Identify which cell holds the provided text, then report its [x, y] central coordinate. 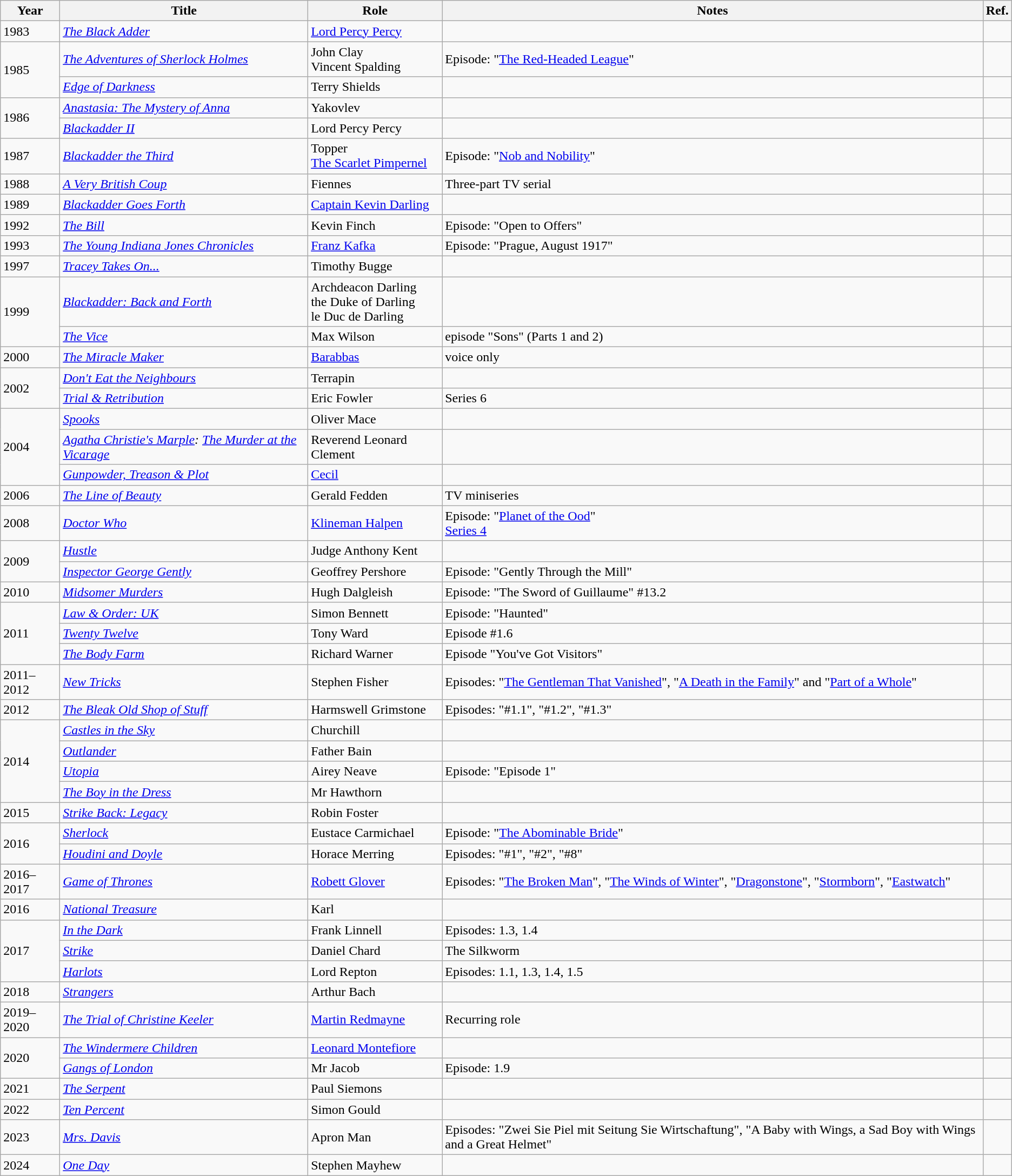
The Adventures of Sherlock Holmes [184, 59]
New Tricks [184, 681]
Episodes: 1.1, 1.3, 1.4, 1.5 [713, 971]
The Serpent [184, 1089]
The Line of Beauty [184, 495]
Utopia [184, 772]
2015 [30, 813]
Harmswell Grimstone [375, 710]
Year [30, 11]
Fiennes [375, 184]
Episode: "Prague, August 1917" [713, 245]
Strike Back: Legacy [184, 813]
Game of Thrones [184, 881]
Doctor Who [184, 523]
Paul Siemons [375, 1089]
Martin Redmayne [375, 1020]
Anastasia: The Mystery of Anna [184, 108]
Terry Shields [375, 87]
Episode: 1.9 [713, 1068]
Oliver Mace [375, 419]
Episode #1.6 [713, 633]
Episodes: "Zwei Sie Piel mit Seitung Sie Wirtschaftung", "A Baby with Wings, a Sad Boy with Wings and a Great Helmet" [713, 1138]
Edge of Darkness [184, 87]
Airey Neave [375, 772]
Inspector George Gently [184, 572]
Eric Fowler [375, 398]
Tony Ward [375, 633]
Episodes: "The Broken Man", "The Winds of Winter", "Dragonstone", "Stormborn", "Eastwatch" [713, 881]
1993 [30, 245]
Harlots [184, 971]
Archdeacon Darlingthe Duke of Darlingle Duc de Darling [375, 302]
Episode: "The Red-Headed League" [713, 59]
2023 [30, 1138]
2018 [30, 992]
Houdini and Doyle [184, 854]
Blackadder: Back and Forth [184, 302]
Title [184, 11]
episode "Sons" (Parts 1 and 2) [713, 337]
Notes [713, 11]
Simon Bennett [375, 613]
Daniel Chard [375, 951]
Apron Man [375, 1138]
2019–2020 [30, 1020]
2008 [30, 523]
Castles in the Sky [184, 730]
2011 [30, 633]
Trial & Retribution [184, 398]
2016–2017 [30, 881]
Barabbas [375, 357]
Terrapin [375, 378]
Episode: "The Abominable Bride" [713, 833]
Captain Kevin Darling [375, 204]
Tracey Takes On... [184, 266]
Twenty Twelve [184, 633]
1989 [30, 204]
Agatha Christie's Marple: The Murder at the Vicarage [184, 447]
The Bill [184, 225]
1986 [30, 118]
Ten Percent [184, 1109]
One Day [184, 1165]
Role [375, 11]
2022 [30, 1109]
The Trial of Christine Keeler [184, 1020]
In the Dark [184, 930]
1985 [30, 69]
2002 [30, 388]
The Boy in the Dress [184, 792]
Yakovlev [375, 108]
Stephen Fisher [375, 681]
Episodes: "#1", "#2", "#8" [713, 854]
2000 [30, 357]
2009 [30, 561]
Blackadder II [184, 128]
Cecil [375, 475]
Episodes: "The Gentleman That Vanished", "A Death in the Family" and "Part of a Whole" [713, 681]
Episode "You've Got Visitors" [713, 654]
Recurring role [713, 1020]
Timothy Bugge [375, 266]
Reverend Leonard Clement [375, 447]
John ClayVincent Spalding [375, 59]
voice only [713, 357]
Klineman Halpen [375, 523]
Franz Kafka [375, 245]
Arthur Bach [375, 992]
TV miniseries [713, 495]
Episode: "Planet of the Ood"Series 4 [713, 523]
2014 [30, 761]
Sherlock [184, 833]
Episode: "The Sword of Guillaume" #13.2 [713, 592]
Episode: "Nob and Nobility" [713, 156]
2011–2012 [30, 681]
1983 [30, 31]
Karl [375, 909]
Simon Gould [375, 1109]
2006 [30, 495]
1999 [30, 312]
Lord Repton [375, 971]
The Bleak Old Shop of Stuff [184, 710]
Gangs of London [184, 1068]
The Black Adder [184, 31]
Kevin Finch [375, 225]
Ref. [997, 11]
Strangers [184, 992]
Horace Merring [375, 854]
Eustace Carmichael [375, 833]
2020 [30, 1058]
Richard Warner [375, 654]
Hugh Dalgleish [375, 592]
Mr Jacob [375, 1068]
2017 [30, 951]
Episode: "Episode 1" [713, 772]
Judge Anthony Kent [375, 551]
Episodes: 1.3, 1.4 [713, 930]
Series 6 [713, 398]
Episode: "Haunted" [713, 613]
The Young Indiana Jones Chronicles [184, 245]
1987 [30, 156]
Episodes: "#1.1", "#1.2", "#1.3" [713, 710]
2021 [30, 1089]
2024 [30, 1165]
2010 [30, 592]
Frank Linnell [375, 930]
Blackadder the Third [184, 156]
The Miracle Maker [184, 357]
Gerald Fedden [375, 495]
Robett Glover [375, 881]
Hustle [184, 551]
Mr Hawthorn [375, 792]
1992 [30, 225]
Gunpowder, Treason & Plot [184, 475]
The Silkworm [713, 951]
The Body Farm [184, 654]
Three-part TV serial [713, 184]
Geoffrey Pershore [375, 572]
Midsomer Murders [184, 592]
Robin Foster [375, 813]
National Treasure [184, 909]
The Vice [184, 337]
Leonard Montefiore [375, 1047]
Blackadder Goes Forth [184, 204]
Stephen Mayhew [375, 1165]
2004 [30, 447]
Spooks [184, 419]
1988 [30, 184]
Episode: "Open to Offers" [713, 225]
Law & Order: UK [184, 613]
A Very British Coup [184, 184]
Mrs. Davis [184, 1138]
1997 [30, 266]
Don't Eat the Neighbours [184, 378]
TopperThe Scarlet Pimpernel [375, 156]
Outlander [184, 751]
Strike [184, 951]
Max Wilson [375, 337]
Father Bain [375, 751]
2012 [30, 710]
Episode: "Gently Through the Mill" [713, 572]
Churchill [375, 730]
The Windermere Children [184, 1047]
